From the cell containing the given text, extract its center point as (X, Y) coordinate. 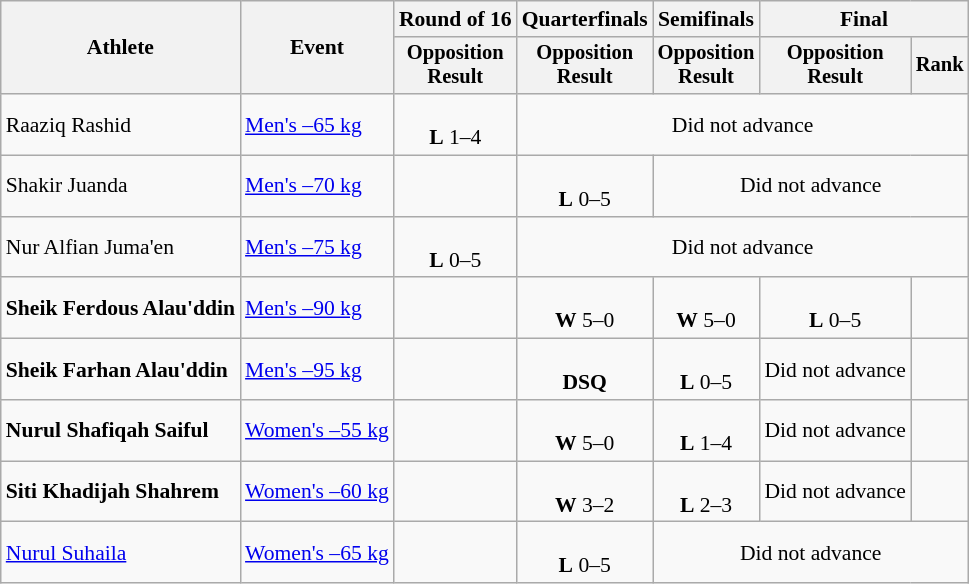
Final (864, 19)
Men's –90 kg (317, 308)
Quarterfinals (585, 19)
Women's –55 kg (317, 430)
Nurul Shafiqah Saiful (120, 430)
Siti Khadijah Shahrem (120, 492)
Nurul Suhaila (120, 552)
Nur Alfian Juma'en (120, 248)
Event (317, 48)
Men's –75 kg (317, 248)
Round of 16 (456, 19)
L 2–3 (706, 492)
Shakir Juanda (120, 186)
Raaziq Rashid (120, 124)
Men's –65 kg (317, 124)
W 3–2 (585, 492)
DSQ (585, 370)
Women's –60 kg (317, 492)
Men's –95 kg (317, 370)
Rank (940, 66)
Sheik Ferdous Alau'ddin (120, 308)
Semifinals (706, 19)
Women's –65 kg (317, 552)
Sheik Farhan Alau'ddin (120, 370)
Men's –70 kg (317, 186)
Athlete (120, 48)
